Determine the [x, y] coordinate at the center of the cell enclosing the given text.  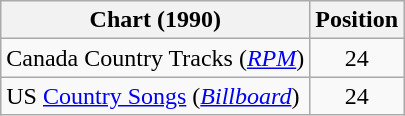
US Country Songs (Billboard) [156, 96]
Canada Country Tracks (RPM) [156, 58]
Position [357, 20]
Chart (1990) [156, 20]
